Locate the cell with the specified text and output its [X, Y] center coordinate. 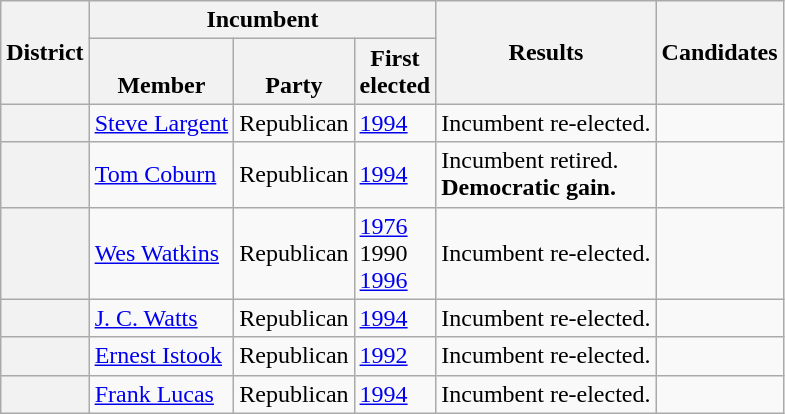
Tom Coburn [162, 174]
Candidates [720, 52]
Wes Watkins [162, 253]
Incumbent retired.Democratic gain. [546, 174]
Party [294, 72]
Steve Largent [162, 123]
Incumbent [262, 20]
Ernest Istook [162, 356]
1992 [395, 356]
Member [162, 72]
Results [546, 52]
19761990 1996 [395, 253]
District [45, 52]
Frank Lucas [162, 394]
Firstelected [395, 72]
J. C. Watts [162, 318]
